Return [x, y] of the center of cell containing provided text 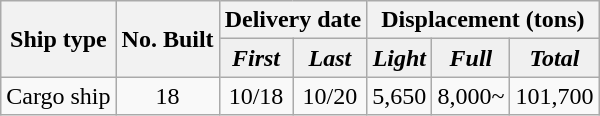
Cargo ship [58, 96]
First [256, 58]
Ship type [58, 39]
No. Built [168, 39]
5,650 [400, 96]
Full [471, 58]
10/18 [256, 96]
Light [400, 58]
10/20 [330, 96]
Displacement (tons) [483, 20]
Delivery date [293, 20]
8,000~ [471, 96]
101,700 [554, 96]
18 [168, 96]
Last [330, 58]
Total [554, 58]
